For the text-containing cell, return its midpoint in (X, Y) coordinate format. 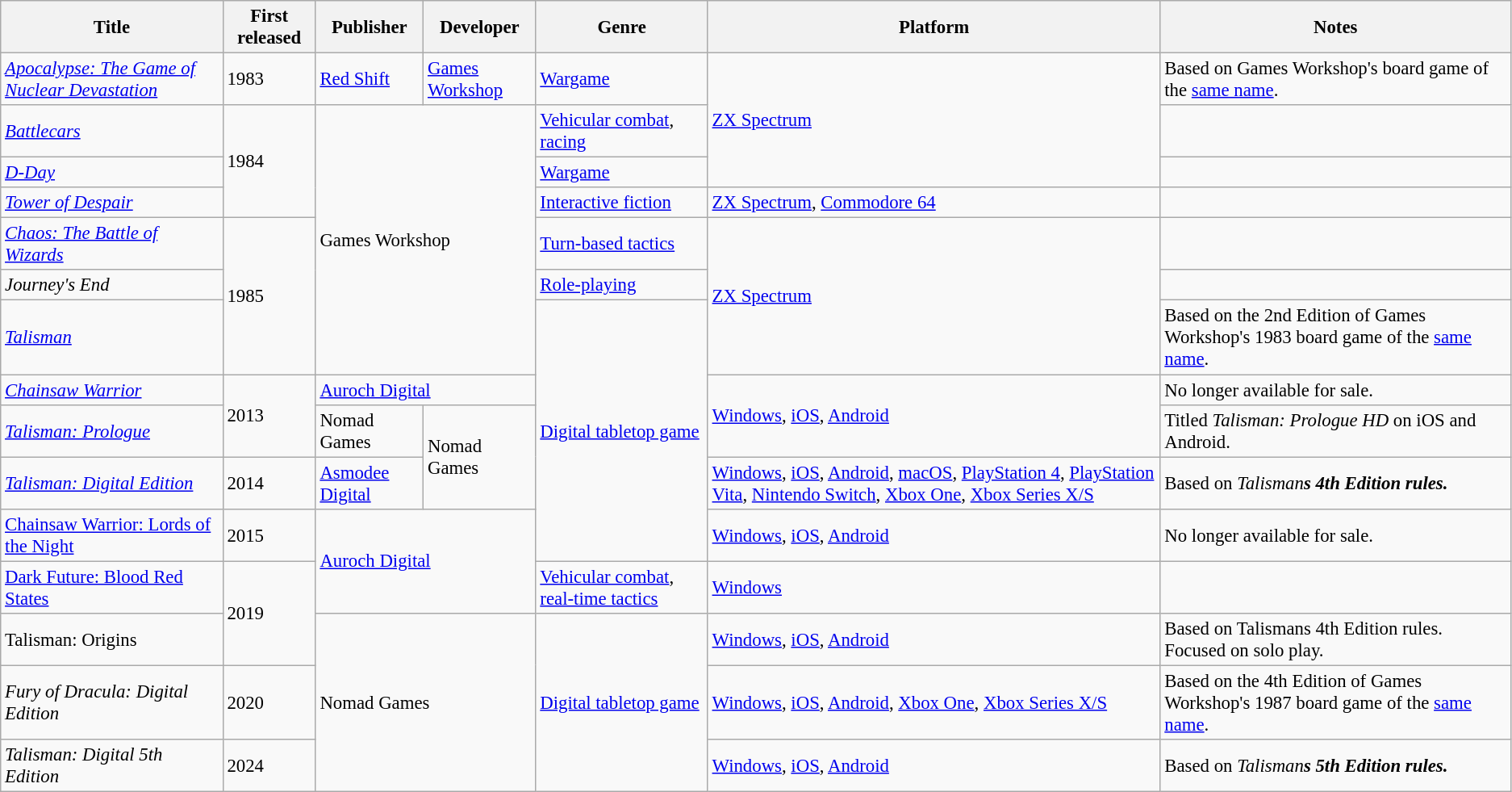
Apocalypse: The Game of Nuclear Devastation (111, 79)
Based on Games Workshop's board game of the same name. (1335, 79)
Dark Future: Blood Red States (111, 588)
Notes (1335, 27)
2015 (269, 534)
Platform (934, 27)
Title (111, 27)
Based on Talismans 4th Edition rules. (1335, 483)
Journey's End (111, 285)
Developer (479, 27)
Chaos: The Battle of Wizards (111, 244)
Talisman: Prologue (111, 431)
2020 (269, 702)
ZX Spectrum, Commodore 64 (934, 203)
1983 (269, 79)
Titled Talisman: Prologue HD on iOS and Android. (1335, 431)
First released (269, 27)
Chainsaw Warrior: Lords of the Night (111, 534)
Turn-based tactics (621, 244)
2019 (269, 614)
Genre (621, 27)
Windows, iOS, Android, Xbox One, Xbox Series X/S (934, 702)
Chainsaw Warrior (111, 390)
Tower of Despair (111, 203)
D-Day (111, 173)
Based on the 4th Edition of Games Workshop's 1987 board game of the same name. (1335, 702)
Fury of Dracula: Digital Edition (111, 702)
Based on Talismans 4th Edition rules. Focused on solo play. (1335, 639)
Talisman (111, 337)
Battlecars (111, 131)
Talisman: Digital Edition (111, 483)
Based on Talismans 5th Edition rules. (1335, 765)
2024 (269, 765)
Vehicular combat, racing (621, 131)
Based on the 2nd Edition of Games Workshop's 1983 board game of the same name. (1335, 337)
Windows, iOS, Android, macOS, PlayStation 4, PlayStation Vita, Nintendo Switch, Xbox One, Xbox Series X/S (934, 483)
2013 (269, 416)
Asmodee Digital (370, 483)
Windows (934, 588)
Talisman: Digital 5th Edition (111, 765)
1984 (269, 161)
Role-playing (621, 285)
Vehicular combat, real-time tactics (621, 588)
Interactive fiction (621, 203)
Talisman: Origins (111, 639)
Red Shift (370, 79)
1985 (269, 296)
Publisher (370, 27)
2014 (269, 483)
